From the cell containing the given text, extract its center point as [x, y] coordinate. 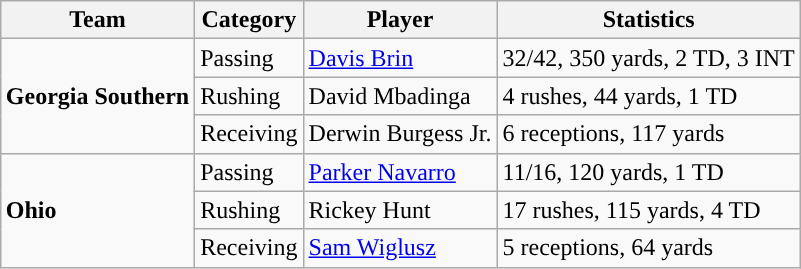
Ohio [97, 210]
Category [249, 20]
Davis Brin [400, 58]
Parker Navarro [400, 172]
6 receptions, 117 yards [648, 134]
Rickey Hunt [400, 210]
Sam Wiglusz [400, 248]
Derwin Burgess Jr. [400, 134]
Player [400, 20]
5 receptions, 64 yards [648, 248]
11/16, 120 yards, 1 TD [648, 172]
Georgia Southern [97, 96]
4 rushes, 44 yards, 1 TD [648, 96]
David Mbadinga [400, 96]
32/42, 350 yards, 2 TD, 3 INT [648, 58]
Team [97, 20]
Statistics [648, 20]
17 rushes, 115 yards, 4 TD [648, 210]
